From the cell containing the given text, extract its center point as [x, y] coordinate. 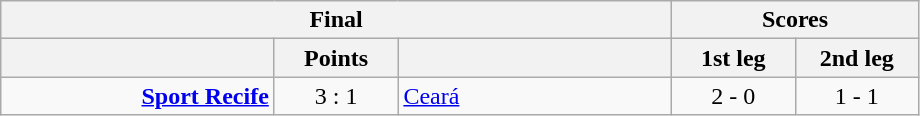
3 : 1 [336, 96]
2 - 0 [733, 96]
Points [336, 58]
2nd leg [857, 58]
Scores [794, 20]
1 - 1 [857, 96]
1st leg [733, 58]
Ceará [535, 96]
Sport Recife [138, 96]
Final [336, 20]
